Identify which cell holds the provided text, then report its [x, y] central coordinate. 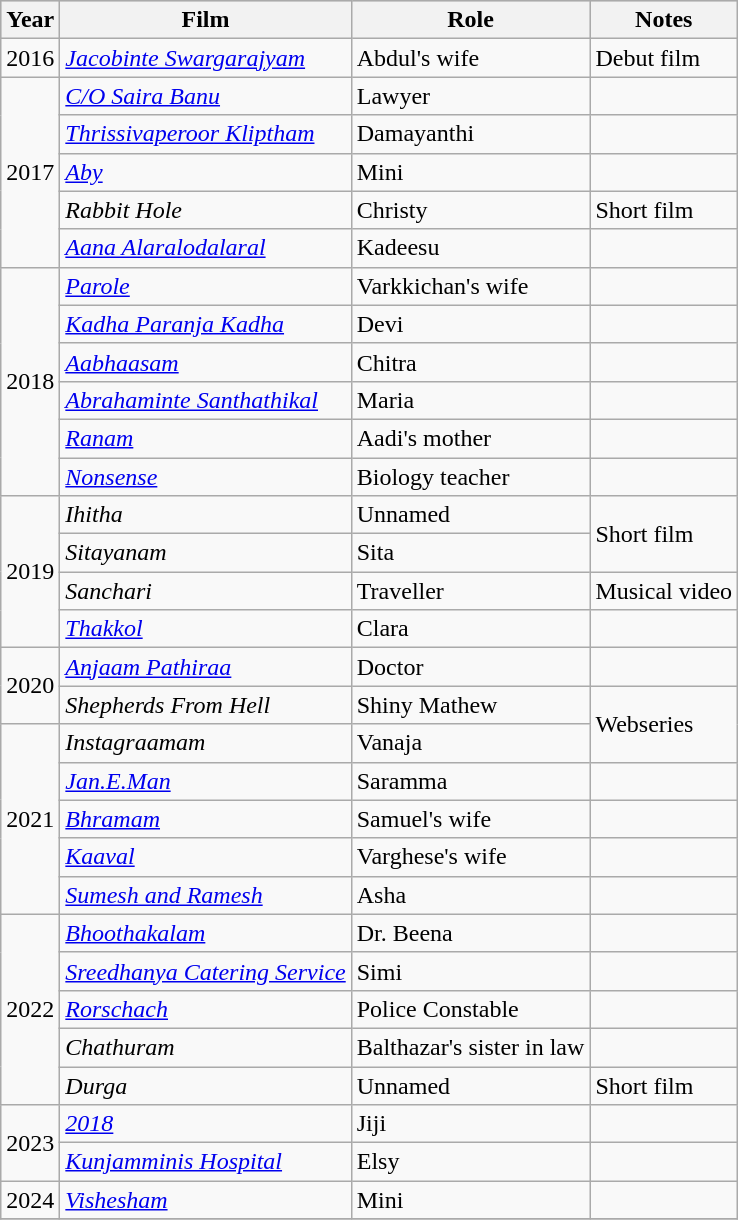
Rabbit Hole [206, 210]
Jacobinte Swargarajyam [206, 58]
2016 [30, 58]
2017 [30, 172]
Aabhaasam [206, 362]
Kadha Paranja Kadha [206, 324]
Sreedhanya Catering Service [206, 971]
Lawyer [470, 96]
Nonsense [206, 477]
Vishesham [206, 1200]
Kunjamminis Hospital [206, 1162]
Simi [470, 971]
Rorschach [206, 1009]
Sumesh and Ramesh [206, 895]
Aana Alaralodalaral [206, 248]
Sanchari [206, 591]
Ranam [206, 438]
Year [30, 20]
Notes [664, 20]
Clara [470, 629]
Devi [470, 324]
Debut film [664, 58]
Instagraamam [206, 743]
Bhramam [206, 819]
Thrissivaperoor Kliptham [206, 134]
Balthazar's sister in law [470, 1047]
C/O Saira Banu [206, 96]
Dr. Beena [470, 933]
Role [470, 20]
2024 [30, 1200]
Christy [470, 210]
Elsy [470, 1162]
Film [206, 20]
Anjaam Pathiraa [206, 667]
Chitra [470, 362]
Chathuram [206, 1047]
Damayanthi [470, 134]
Durga [206, 1085]
Abrahaminte Santhathikal [206, 400]
Kadeesu [470, 248]
Kaaval [206, 857]
Shepherds From Hell [206, 705]
Biology teacher [470, 477]
Aby [206, 172]
2021 [30, 819]
Bhoothakalam [206, 933]
2019 [30, 572]
Shiny Mathew [470, 705]
Varghese's wife [470, 857]
2023 [30, 1143]
Ihitha [206, 515]
Aadi's mother [470, 438]
Musical video [664, 591]
Vanaja [470, 743]
Jan.E.Man [206, 781]
Parole [206, 286]
Thakkol [206, 629]
2022 [30, 1009]
Police Constable [470, 1009]
Samuel's wife [470, 819]
Varkkichan's wife [470, 286]
2020 [30, 686]
Sita [470, 553]
Abdul's wife [470, 58]
Traveller [470, 591]
Webseries [664, 724]
Jiji [470, 1124]
Asha [470, 895]
Doctor [470, 667]
Sitayanam [206, 553]
Saramma [470, 781]
Maria [470, 400]
